Return the (X, Y) coordinate for the center point of the cell that contains the specified text.  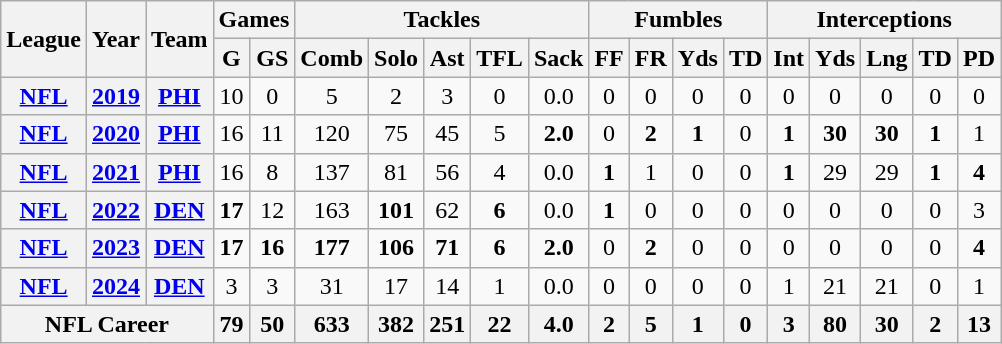
31 (332, 286)
22 (500, 324)
163 (332, 210)
251 (448, 324)
Games (254, 20)
Tackles (442, 20)
81 (396, 172)
Int (789, 58)
FR (650, 58)
2022 (116, 210)
177 (332, 248)
G (232, 58)
14 (448, 286)
8 (272, 172)
137 (332, 172)
45 (448, 134)
2020 (116, 134)
13 (978, 324)
12 (272, 210)
71 (448, 248)
120 (332, 134)
Team (180, 39)
Ast (448, 58)
Year (116, 39)
80 (836, 324)
2019 (116, 96)
TFL (500, 58)
633 (332, 324)
2024 (116, 286)
Lng (887, 58)
Fumbles (678, 20)
101 (396, 210)
GS (272, 58)
11 (272, 134)
382 (396, 324)
10 (232, 96)
79 (232, 324)
PD (978, 58)
106 (396, 248)
62 (448, 210)
50 (272, 324)
League (44, 39)
Interceptions (884, 20)
56 (448, 172)
NFL Career (107, 324)
4.0 (558, 324)
Solo (396, 58)
2023 (116, 248)
FF (609, 58)
Comb (332, 58)
75 (396, 134)
2021 (116, 172)
Sack (558, 58)
